From the cell containing the given text, extract its center point as [X, Y] coordinate. 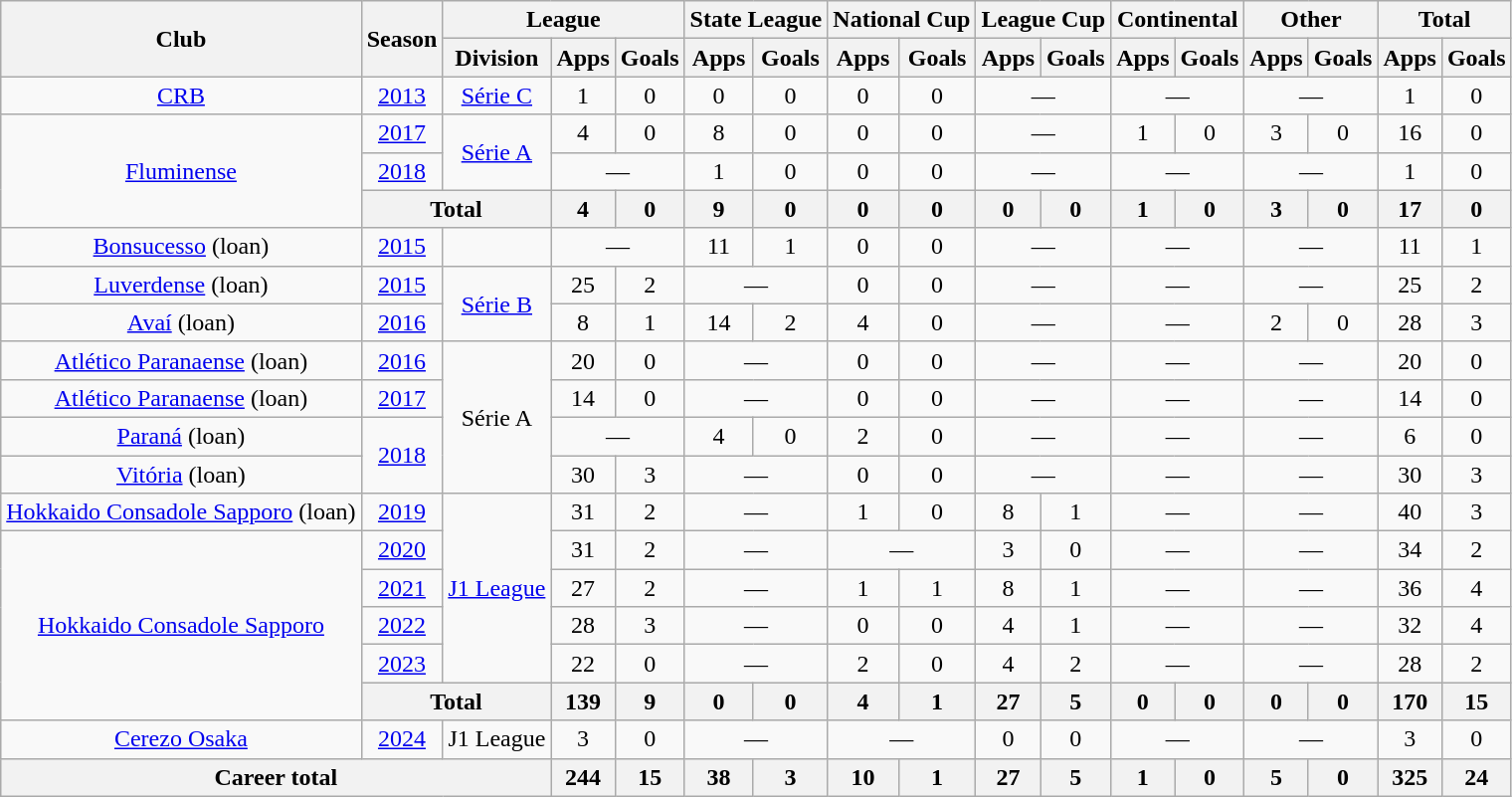
Hokkaido Consadole Sapporo (loan) [181, 512]
Career total [277, 777]
Other [1311, 20]
League Cup [1043, 20]
Cerezo Osaka [181, 739]
6 [1410, 436]
Continental [1178, 20]
2022 [402, 626]
10 [863, 777]
National Cup [901, 20]
CRB [181, 96]
2020 [402, 550]
Bonsucesso (loan) [181, 247]
Avaí (loan) [181, 322]
34 [1410, 550]
Fluminense [181, 171]
2023 [402, 664]
40 [1410, 512]
16 [1410, 133]
Season [402, 39]
17 [1410, 209]
2019 [402, 512]
170 [1410, 701]
Hokkaido Consadole Sapporo [181, 626]
Club [181, 39]
2021 [402, 588]
36 [1410, 588]
League [563, 20]
2024 [402, 739]
Luverdense (loan) [181, 285]
244 [583, 777]
Division [497, 58]
325 [1410, 777]
Vitória (loan) [181, 475]
Série B [497, 303]
32 [1410, 626]
38 [718, 777]
Série C [497, 96]
22 [583, 664]
Paraná (loan) [181, 436]
State League [756, 20]
24 [1476, 777]
139 [583, 701]
2013 [402, 96]
